Identify which cell holds the provided text, then report its [x, y] central coordinate. 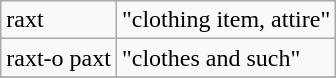
raxt-o paxt [59, 58]
raxt [59, 20]
"clothing item, attire" [226, 20]
"clothes and such" [226, 58]
